Extract the (x, y) coordinate from the center of the cell holding the provided text.  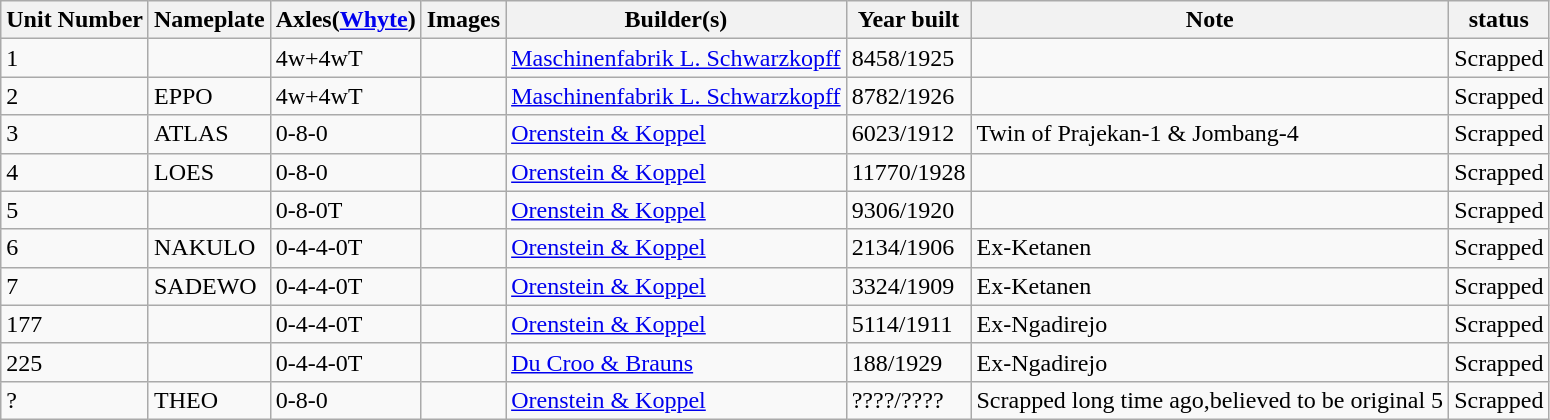
SADEWO (209, 286)
? (75, 400)
Scrapped long time ago,believed to be original 5 (1210, 400)
11770/1928 (908, 172)
5114/1911 (908, 324)
3 (75, 134)
NAKULO (209, 248)
177 (75, 324)
Builder(s) (676, 20)
2 (75, 96)
8458/1925 (908, 58)
Du Croo & Brauns (676, 362)
0-8-0T (346, 210)
7 (75, 286)
188/1929 (908, 362)
9306/1920 (908, 210)
Note (1210, 20)
6 (75, 248)
Year built (908, 20)
5 (75, 210)
4 (75, 172)
2134/1906 (908, 248)
6023/1912 (908, 134)
????/???? (908, 400)
3324/1909 (908, 286)
Images (463, 20)
8782/1926 (908, 96)
Nameplate (209, 20)
Twin of Prajekan-1 & Jombang-4 (1210, 134)
THEO (209, 400)
ATLAS (209, 134)
EPPO (209, 96)
LOES (209, 172)
Axles(Whyte) (346, 20)
status (1499, 20)
1 (75, 58)
Unit Number (75, 20)
225 (75, 362)
